Identify which cell holds the provided text, then report its [x, y] central coordinate. 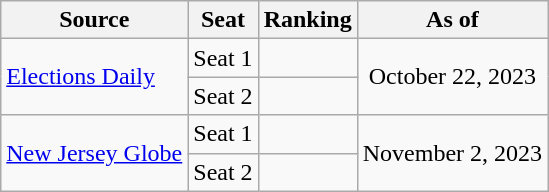
October 22, 2023 [452, 77]
Seat [223, 20]
November 2, 2023 [452, 153]
Ranking [308, 20]
As of [452, 20]
Elections Daily [94, 77]
New Jersey Globe [94, 153]
Source [94, 20]
